Search for the cell housing the specified text and yield its (x, y) center coordinate. 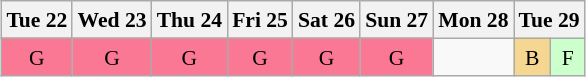
Thu 24 (190, 20)
Wed 23 (112, 20)
Sun 27 (396, 20)
Mon 28 (473, 20)
F (568, 56)
Sat 26 (326, 20)
Fri 25 (260, 20)
B (532, 56)
Tue 29 (550, 20)
Tue 22 (36, 20)
